Extract the [x, y] coordinate from the center of the cell holding the provided text.  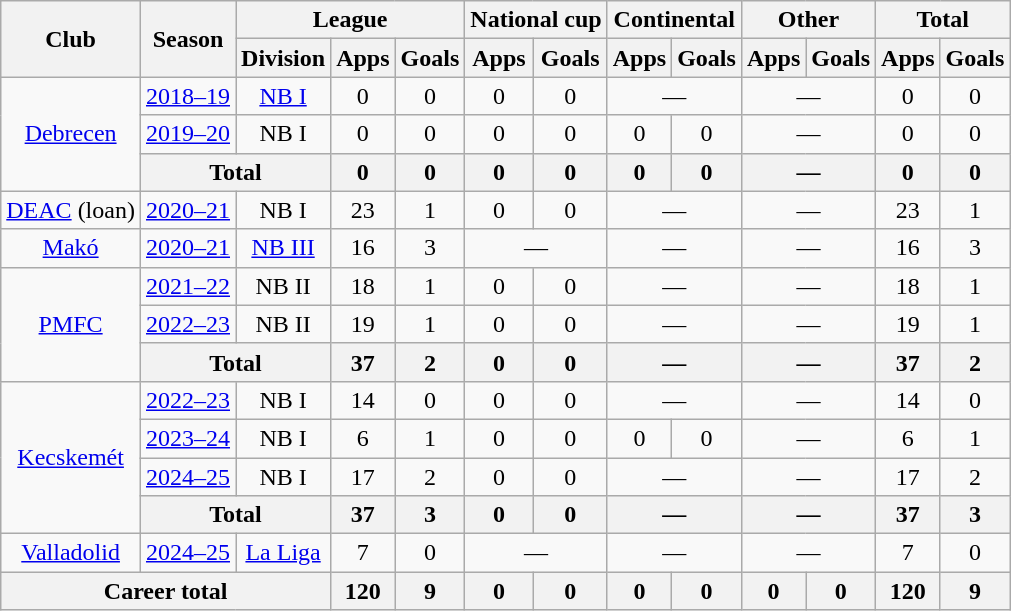
Other [808, 20]
Valladolid [71, 553]
Career total [166, 591]
National cup [536, 20]
Kecskemét [71, 457]
Club [71, 39]
Debrecen [71, 134]
2018–19 [188, 96]
2021–22 [188, 286]
League [350, 20]
Division [284, 58]
DEAC (loan) [71, 210]
La Liga [284, 553]
2023–24 [188, 438]
Season [188, 39]
PMFC [71, 324]
Makó [71, 248]
Continental [674, 20]
2019–20 [188, 134]
NB III [284, 248]
